Return (x, y) of the center of cell containing provided text 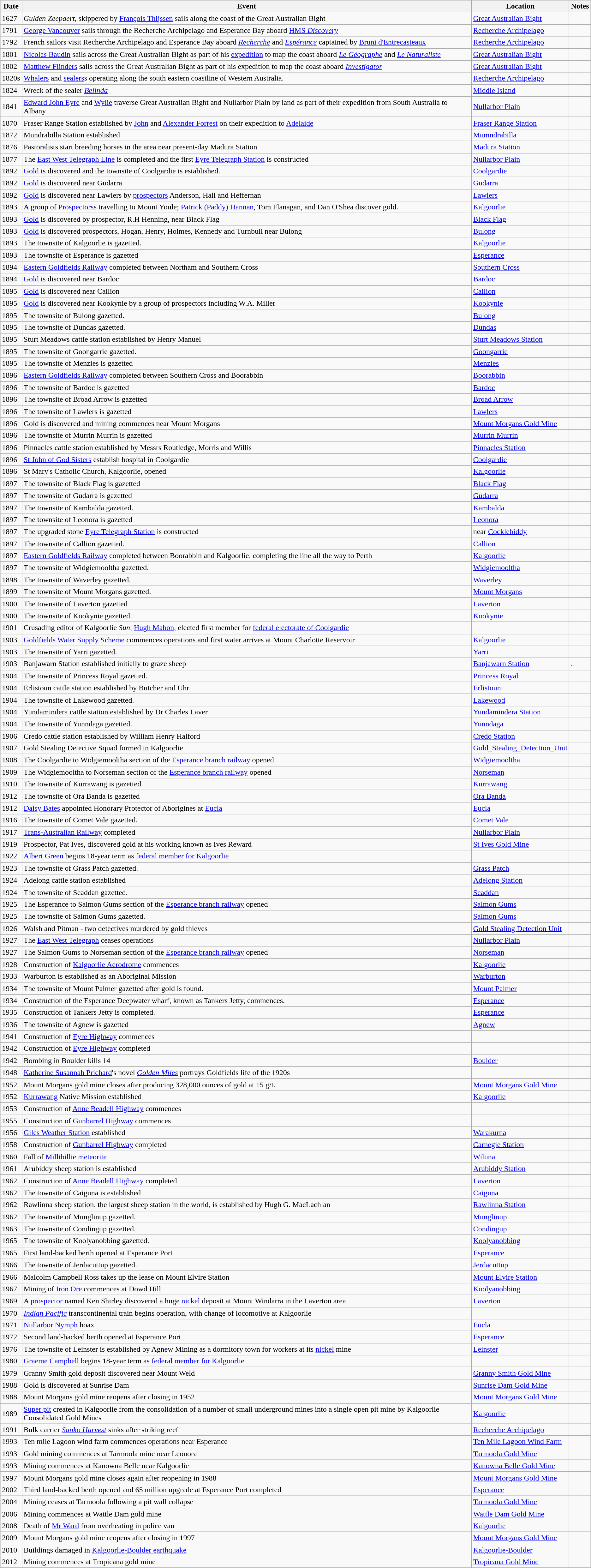
Yunndaga (520, 724)
Construction of Kalgoorlie Aerodrome commences (247, 964)
The upgraded stone Eyre Telegraph Station is constructed (247, 532)
1961 (11, 1169)
Credo cattle station established by William Henry Halford (247, 736)
Notes (580, 6)
Kambalda (520, 508)
Grass Patch (520, 868)
1877 (11, 159)
Mount Morgans gold mine closes after producing 328,000 ounces of gold at 15 g/t. (247, 1084)
1898 (11, 580)
1872 (11, 135)
Lakewood (520, 700)
Eastern Goldfields Railway completed between Southern Cross and Boorabbin (247, 375)
Mount Palmer (520, 988)
The townsite of Koolyanobbing gazetted. (247, 1241)
Gold is discovered near Kookynie by a group of prospectors including W.A. Miller (247, 303)
1936 (11, 1024)
The townsite of Black Flag is gazetted (247, 484)
Madura Station (520, 147)
Erlistoun cattle station established by Butcher and Uhr (247, 688)
Boulder (520, 1060)
Sturt Meadows Station (520, 339)
The townsite of Kookynie gazetted. (247, 616)
The East West Telegraph ceases operations (247, 940)
Banjawarn Station established initially to graze sheep (247, 664)
Buildings damaged in Kalgoorlie-Boulder earthquake (247, 1550)
Mining commences at Wattle Dam gold mine (247, 1514)
The townsite of Esperance is gazetted (247, 255)
Walsh and Pitman - two detectives murdered by gold thieves (247, 928)
2012 (11, 1562)
Katherine Susannah Prichard's novel Golden Miles portrays Goldfields life of the 1920s (247, 1072)
Gold is discovered and the townsite of Coolgardie is established. (247, 171)
The townsite of Leinster is established by Agnew Mining as a dormitory town for workers at its nickel mine (247, 1349)
St Ives Gold Mine (520, 844)
The townsite of Salmon Gums gazetted. (247, 916)
The townsite of Agnew is gazetted (247, 1024)
Mount Morgans gold mine reopens after closing in 1997 (247, 1538)
2009 (11, 1538)
A group of Prospectorss travelling to Mount Youle; Patrick (Paddy) Hannan, Tom Flanagan, and Dan O'Shea discover gold. (247, 207)
The townsite of Dundas gazetted. (247, 327)
French sailors visit Recherche Archipelago and Esperance Bay aboard Recherche and Espérance captained by Bruni d'Entrecasteaux (247, 42)
2008 (11, 1526)
Arubiddy sheep station is established (247, 1169)
1802 (11, 66)
Murrin Murrin (520, 436)
Gold is discovered and mining commences near Mount Morgans (247, 424)
1926 (11, 928)
Ten Mile Lagoon Wind Farm (520, 1442)
The townsite of Leonora is gazetted (247, 520)
The East West Telegraph Line is completed and the first Eyre Telegraph Station is constructed (247, 159)
Nicolas Baudin sails across the Great Australian Bight as part of his expedition to map the coast aboard Le Géographe and Le Naturaliste (247, 54)
Broad Arrow (520, 400)
Gold is discovered by prospector, R.H Henning, near Black Flag (247, 219)
The townsite of Yunndaga gazetted. (247, 724)
1901 (11, 628)
Princess Royal (520, 676)
The townsite of Mount Palmer gazetted after gold is found. (247, 988)
1969 (11, 1301)
The townsite of Mount Morgans gazetted. (247, 592)
The townsite of Ora Banda is gazetted (247, 796)
Indian Pacific transcontinental train begins operation, with change of locomotive at Kalgoorlie (247, 1313)
The townsite of Bardoc is gazetted (247, 387)
Event (247, 6)
Whalers and sealerss operating along the south eastern coastline of Western Australia. (247, 78)
1791 (11, 30)
1909 (11, 772)
Dundas (520, 327)
Construction of Anne Beadell Highway completed (247, 1181)
Gulden Zeepaert, skippered by François Thijssen sails along the coast of the Great Australian Bight (247, 18)
Location (520, 6)
1820s (11, 78)
Fraser Range Station (520, 123)
Condingup (520, 1229)
Kanowna Belle Gold Mine (520, 1466)
1960 (11, 1157)
1972 (11, 1337)
Eastern Goldfields Railway completed between Boorabbin and Kalgoorlie, completing the line all the way to Perth (247, 556)
The townsite of Callion gazetted. (247, 544)
1801 (11, 54)
Eastern Goldfields Railway completed between Northam and Southern Cross (247, 267)
The townsite of Grass Patch gazetted. (247, 868)
Granny Smith Gold Mine (520, 1373)
Goongarrie (520, 351)
1971 (11, 1325)
Mining commences at Kanowna Belle near Kalgoorlie (247, 1466)
Ten mile Lagoon wind farm commences operations near Esperance (247, 1442)
Ora Banda (520, 796)
The townsite of Menzies is gazetted (247, 363)
St John of God Sisters establish hospital in Coolgardie (247, 460)
The townsite of Condingup gazetted. (247, 1229)
Construction of Eyre Highway completed (247, 1048)
1627 (11, 18)
Second land-backed berth opened at Esperance Port (247, 1337)
The townsite of Bulong gazetted. (247, 315)
The townsite of Comet Vale gazetted. (247, 820)
1899 (11, 592)
Agnew (520, 1024)
The townsite of Kambalda gazetted. (247, 508)
1910 (11, 784)
The townsite of Goongarrie gazetted. (247, 351)
2006 (11, 1514)
The townsite of Munglinup gazetted. (247, 1217)
Jerdacuttup (520, 1265)
Gold Stealing Detective Squad formed in Kalgoorlie (247, 748)
Albert Green begins 18-year term as federal member for Kalgoorlie (247, 856)
Rawlinna sheep station, the largest sheep station in the world, is established by Hugh G. MacLachlan (247, 1205)
Erlistoun (520, 688)
. (580, 664)
Gold mining commences at Tarmoola mine near Leonora (247, 1454)
Mount Elvire Station (520, 1277)
Tropicana Gold Mine (520, 1562)
1963 (11, 1229)
Date (11, 6)
1916 (11, 820)
Nullarbor Nymph hoax (247, 1325)
Construction of Gunbarrel Highway completed (247, 1145)
The townsite of Widgiemooltha gazetted. (247, 568)
1841 (11, 107)
1792 (11, 42)
The townsite of Jerdacuttup gazetted. (247, 1265)
Mumndrabilla (520, 135)
1955 (11, 1121)
Mundrabilla Station established (247, 135)
The townsite of Princess Royal gazetted. (247, 676)
The Coolgardie to Widgiemooltha section of the Esperance branch railway opened (247, 760)
Yundamindera cattle station established by Dr Charles Laver (247, 712)
Wattle Dam Gold Mine (520, 1514)
Comet Vale (520, 820)
1989 (11, 1414)
1970 (11, 1313)
Arubiddy Station (520, 1169)
Bombing in Boulder kills 14 (247, 1060)
First land-backed berth opened at Esperance Port (247, 1253)
The townsite of Kalgoorlie is gazetted. (247, 243)
Giles Weather Station established (247, 1133)
1824 (11, 90)
Warakurna (520, 1133)
Fall of Millibillie meteorite (247, 1157)
Prospector, Pat Ives, discovered gold at his working known as Ives Reward (247, 844)
Gold is discovered near Callion (247, 291)
1967 (11, 1289)
The townsite of Caiguna is established (247, 1193)
Construction of Eyre Highway commences (247, 1036)
Leonora (520, 520)
Mount Morgans (520, 592)
Gold Stealing Detection Unit (520, 928)
Mount Morgans gold mine reopens after closing in 1952 (247, 1397)
Gold is discovered near Gudarra (247, 183)
Munglinup (520, 1217)
Construction of the Esperance Deepwater wharf, known as Tankers Jetty, commences. (247, 1000)
1908 (11, 760)
Bulk carrier Sanko Harvest sinks after striking reef (247, 1430)
1928 (11, 964)
Death of Mr Ward from overheating in police van (247, 1526)
2002 (11, 1490)
1979 (11, 1373)
Gold is discovered near Lawlers by prospectors Anderson, Hall and Heffernan (247, 195)
The townsite of Laverton gazetted (247, 604)
The townsite of Yarri gazetted. (247, 652)
1980 (11, 1361)
1991 (11, 1430)
Goldfields Water Supply Scheme commences operations and first water arrives at Mount Charlotte Reservoir (247, 640)
Graeme Campbell begins 18-year term as federal member for Kalgoorlie (247, 1361)
Edward John Eyre and Wylie traverse Great Australian Bight and Nullarbor Plain by land as part of their expedition from South Australia to Albany (247, 107)
Caiguna (520, 1193)
Wiluna (520, 1157)
St Mary's Catholic Church, Kalgoorlie, opened (247, 472)
Wreck of the sealer Belinda (247, 90)
Construction of Gunbarrel Highway commences (247, 1121)
1922 (11, 856)
1997 (11, 1478)
Pinnacles cattle station established by Messrs Routledge, Morris and Willis (247, 448)
The townsite of Lakewood gazetted. (247, 700)
George Vancouver sails through the Recherche Archipelago and Esperance Bay aboard HMS Discovery (247, 30)
The Salmon Gums to Norseman section of the Esperance branch railway opened (247, 952)
Gold_Stealing_Detection_Unit (520, 748)
1870 (11, 123)
The townsite of Murrin Murrin is gazetted (247, 436)
Middle Island (520, 90)
Adelong Station (520, 880)
2010 (11, 1550)
Carnegie Station (520, 1145)
Rawlinna Station (520, 1205)
Mining ceases at Tarmoola following a pit wall collapse (247, 1502)
Adelong cattle station established (247, 880)
1917 (11, 832)
1941 (11, 1036)
The townsite of Scaddan gazetted. (247, 892)
Warburton (520, 976)
Menzies (520, 363)
1906 (11, 736)
Kalgoorlie-Boulder (520, 1550)
Matthew Flinders sails across the Great Australian Bight as part of his expedition to map the coast aboard Investigator (247, 66)
Mining commences at Tropicana gold mine (247, 1562)
Waverley (520, 580)
2004 (11, 1502)
Southern Cross (520, 267)
1948 (11, 1072)
Third land-backed berth opened and 65 million upgrade at Esperance Port completed (247, 1490)
Malcolm Campbell Ross takes up the lease on Mount Elvire Station (247, 1277)
The townsite of Lawlers is gazetted (247, 412)
Fraser Range Station established by John and Alexander Forrest on their expedition to Adelaide (247, 123)
The townsite of Kurrawang is gazetted (247, 784)
The Widgiemooltha to Norseman section of the Esperance branch railway opened (247, 772)
1923 (11, 868)
1953 (11, 1108)
Construction of Anne Beadell Highway commences (247, 1108)
Sturt Meadows cattle station established by Henry Manuel (247, 339)
Kurrawang (520, 784)
Yundamindera Station (520, 712)
1976 (11, 1349)
The Esperance to Salmon Gums section of the Esperance branch railway opened (247, 904)
Gold is discovered at Sunrise Dam (247, 1385)
Leinster (520, 1349)
1958 (11, 1145)
A prospector named Ken Shirley discovered a huge nickel deposit at Mount Windarra in the Laverton area (247, 1301)
Sunrise Dam Gold Mine (520, 1385)
Gold is discovered prospectors, Hogan, Henry, Holmes, Kennedy and Turnbull near Bulong (247, 231)
The townsite of Gudarra is gazetted (247, 496)
Warburton is established as an Aboriginal Mission (247, 976)
Trans-Australian Railway completed (247, 832)
Boorabbin (520, 375)
1876 (11, 147)
Banjawarn Station (520, 664)
1935 (11, 1012)
Pastoralists start breeding horses in the area near present-day Madura Station (247, 147)
Daisy Bates appointed Honorary Protector of Aborigines at Eucla (247, 808)
near Cocklebiddy (520, 532)
The townsite of Waverley gazetted. (247, 580)
1919 (11, 844)
1956 (11, 1133)
1907 (11, 748)
Crusading editor of Kalgoorlie Sun, Hugh Mahon, elected first member for federal electorate of Coolgardie (247, 628)
Mining of Iron Ore commences at Dowd Hill (247, 1289)
Scaddan (520, 892)
Mount Morgans gold mine closes again after reopening in 1988 (247, 1478)
1933 (11, 976)
Yarri (520, 652)
Kurrawang Native Mission established (247, 1096)
The townsite of Broad Arrow is gazetted (247, 400)
Granny Smith gold deposit discovered near Mount Weld (247, 1373)
Credo Station (520, 736)
Pinnacles Station (520, 448)
Construction of Tankers Jetty is completed. (247, 1012)
Gold is discovered near Bardoc (247, 279)
